From the cell containing the given text, extract its center point as [X, Y] coordinate. 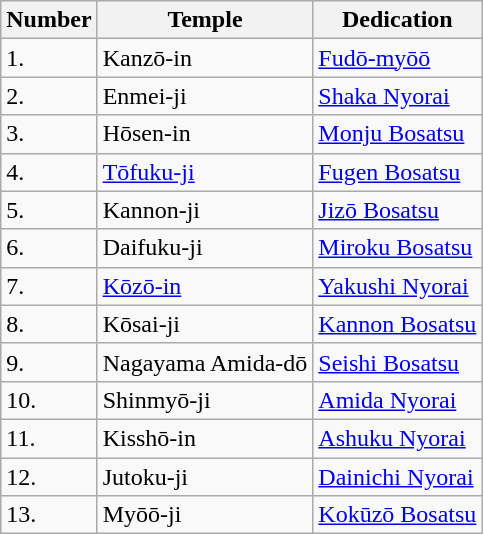
4. [49, 172]
Kōsai-ji [205, 324]
Kanzō-in [205, 58]
11. [49, 438]
Jutoku-ji [205, 477]
Hōsen-in [205, 134]
Shinmyō-ji [205, 400]
10. [49, 400]
Amida Nyorai [398, 400]
5. [49, 210]
Tōfuku-ji [205, 172]
Daifuku-ji [205, 248]
Kōzō-in [205, 286]
Ashuku Nyorai [398, 438]
13. [49, 515]
Enmei-ji [205, 96]
Myōō-ji [205, 515]
Fugen Bosatsu [398, 172]
Dedication [398, 20]
Dainichi Nyorai [398, 477]
Jizō Bosatsu [398, 210]
Kannon Bosatsu [398, 324]
Fudō-myōō [398, 58]
Shaka Nyorai [398, 96]
Nagayama Amida-dō [205, 362]
6. [49, 248]
2. [49, 96]
Monju Bosatsu [398, 134]
Yakushi Nyorai [398, 286]
8. [49, 324]
Number [49, 20]
Kokūzō Bosatsu [398, 515]
9. [49, 362]
7. [49, 286]
Temple [205, 20]
Seishi Bosatsu [398, 362]
Kisshō-in [205, 438]
12. [49, 477]
Miroku Bosatsu [398, 248]
3. [49, 134]
1. [49, 58]
Kannon-ji [205, 210]
